Extract the [X, Y] coordinate from the center of the cell holding the provided text.  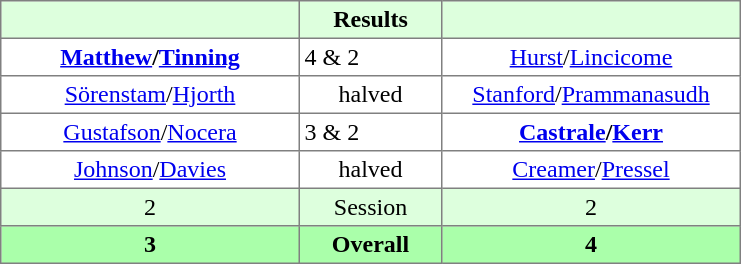
Johnson/Davies [150, 170]
4 [591, 245]
Overall [370, 245]
Sörenstam/Hjorth [150, 95]
3 [150, 245]
Castrale/Kerr [591, 132]
Results [370, 20]
3 & 2 [370, 132]
Creamer/Pressel [591, 170]
4 & 2 [370, 57]
Stanford/Prammanasudh [591, 95]
Gustafson/Nocera [150, 132]
Matthew/Tinning [150, 57]
Session [370, 207]
Hurst/Lincicome [591, 57]
